For the text-containing cell, return its midpoint in (X, Y) coordinate format. 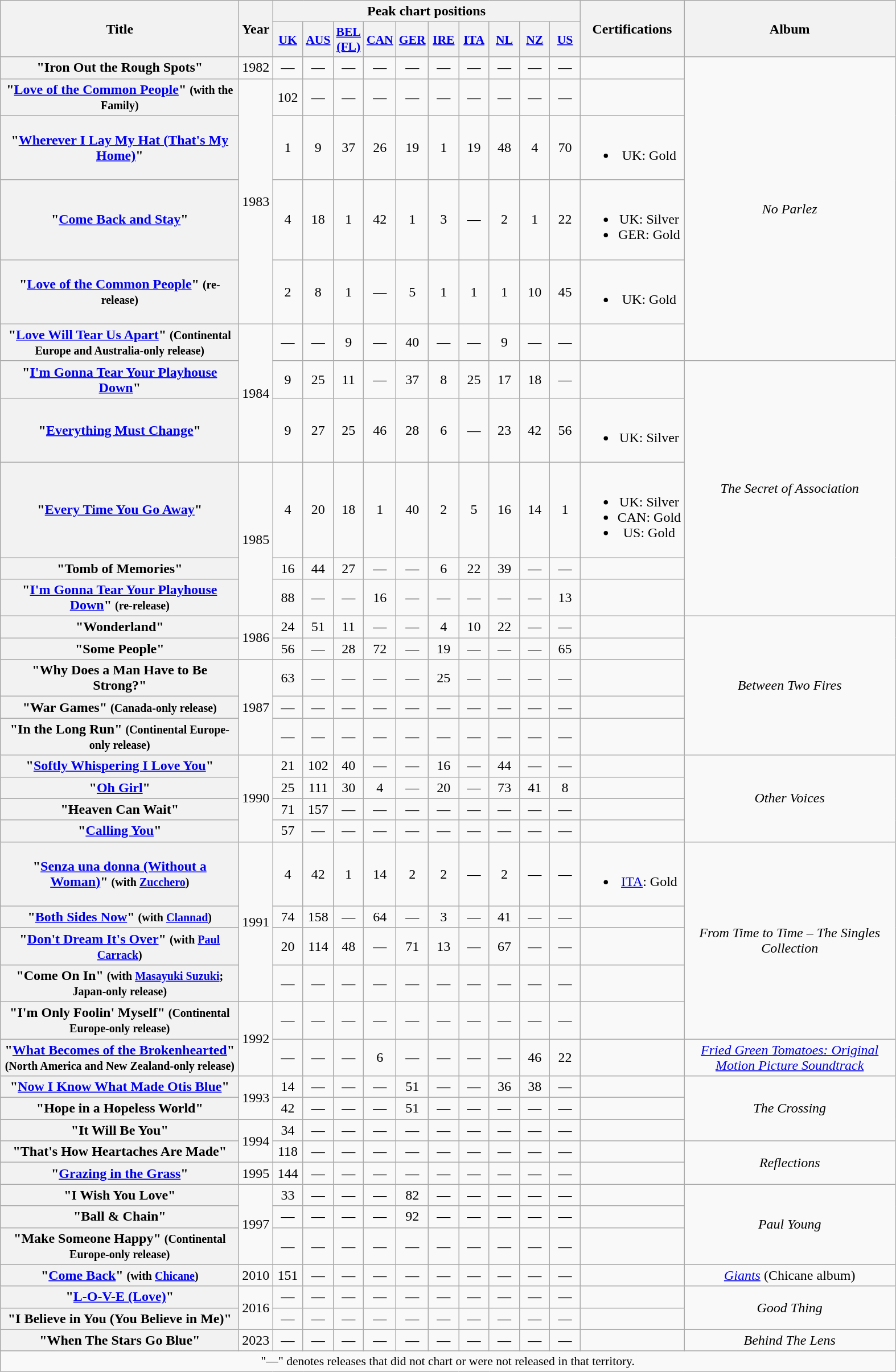
From Time to Time – The Singles Collection (790, 940)
"I'm Only Foolin' Myself" (Continental Europe-only release) (120, 1020)
"Iron Out the Rough Spots" (120, 68)
"—" denotes releases that did not chart or were not released in that territory. (448, 1361)
1995 (256, 1173)
26 (380, 148)
"When The Stars Go Blue" (120, 1340)
24 (288, 627)
"Love of the Common People" (re-release) (120, 291)
"I Believe in You (You Believe in Me)" (120, 1319)
1994 (256, 1141)
"Love of the Common People" (with the Family) (120, 97)
82 (412, 1195)
1992 (256, 1039)
"Ball & Chain" (120, 1217)
Behind The Lens (790, 1340)
"War Games" (Canada-only release) (120, 707)
"Softly Whispering I Love You" (120, 766)
"L-O-V-E (Love)" (120, 1297)
88 (288, 598)
Year (256, 28)
38 (535, 1087)
GER (412, 40)
67 (504, 946)
"Senza una donna (Without a Woman)" (with Zucchero) (120, 874)
"Make Someone Happy" (Continental Europe-only release) (120, 1246)
"That's How Heartaches Are Made" (120, 1152)
118 (288, 1152)
"Everything Must Change" (120, 430)
2023 (256, 1340)
1991 (256, 922)
UK (288, 40)
"Come On In" (with Masayuki Suzuki; Japan-only release) (120, 983)
70 (565, 148)
114 (318, 946)
"Grazing in the Grass" (120, 1173)
Album (790, 28)
BEL(FL) (348, 40)
2016 (256, 1308)
"I Wish You Love" (120, 1195)
"Heaven Can Wait" (120, 809)
74 (288, 917)
36 (504, 1087)
"Come Back and Stay" (120, 220)
158 (318, 917)
21 (288, 766)
1985 (256, 539)
UK: SilverCAN: GoldUS: Gold (632, 510)
23 (504, 430)
72 (380, 649)
"Don't Dream It's Over" (with Paul Carrack) (120, 946)
57 (288, 831)
"Wherever I Lay My Hat (That's My Home)" (120, 148)
Title (120, 28)
"Oh Girl" (120, 788)
"Come Back" (with Chicane) (120, 1275)
ITA: Gold (632, 874)
"I'm Gonna Tear Your Playhouse Down" (120, 379)
NZ (535, 40)
92 (412, 1217)
1990 (256, 798)
Good Thing (790, 1308)
"Now I Know What Made Otis Blue" (120, 1087)
AUS (318, 40)
111 (318, 788)
"Both Sides Now" (with Clannad) (120, 917)
CAN (380, 40)
45 (565, 291)
1993 (256, 1098)
65 (565, 649)
33 (288, 1195)
"Why Does a Man Have to Be Strong?" (120, 678)
Peak chart positions (426, 11)
IRE (444, 40)
"Hope in a Hopeless World" (120, 1109)
151 (288, 1275)
1982 (256, 68)
39 (504, 568)
Fried Green Tomatoes: Original Motion Picture Soundtrack (790, 1057)
30 (348, 788)
64 (380, 917)
Other Voices (790, 798)
63 (288, 678)
US (565, 40)
The Crossing (790, 1109)
34 (288, 1130)
"Some People" (120, 649)
157 (318, 809)
"What Becomes of the Brokenhearted" (North America and New Zealand-only release) (120, 1057)
1983 (256, 201)
"Calling You" (120, 831)
"Every Time You Go Away" (120, 510)
"Wonderland" (120, 627)
1997 (256, 1225)
"Love Will Tear Us Apart" (Continental Europe and Australia-only release) (120, 343)
1986 (256, 638)
1987 (256, 707)
Between Two Fires (790, 686)
73 (504, 788)
The Secret of Association (790, 488)
UK: SilverGER: Gold (632, 220)
UK: Silver (632, 430)
17 (504, 379)
1984 (256, 393)
Paul Young (790, 1225)
Reflections (790, 1163)
"It Will Be You" (120, 1130)
"Tomb of Memories" (120, 568)
2010 (256, 1275)
No Parlez (790, 209)
"In the Long Run" (Continental Europe-only release) (120, 736)
Certifications (632, 28)
Giants (Chicane album) (790, 1275)
ITA (474, 40)
144 (288, 1173)
NL (504, 40)
"I'm Gonna Tear Your Playhouse Down" (re-release) (120, 598)
